Determine the [X, Y] coordinate at the center of the cell enclosing the given text.  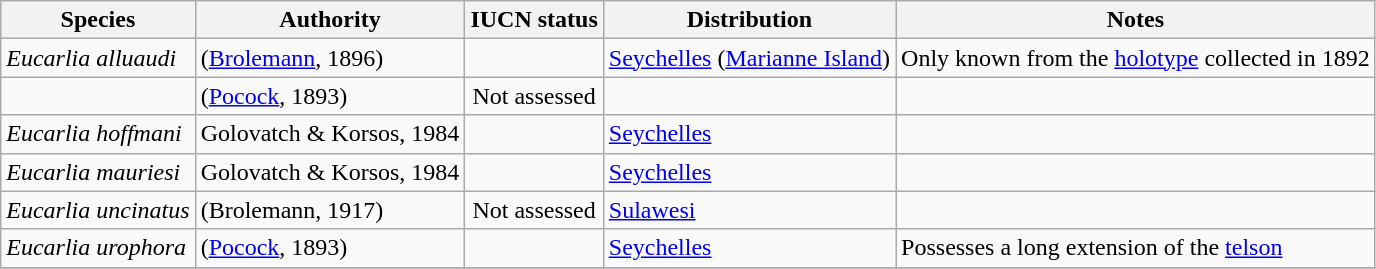
Notes [1136, 20]
IUCN status [534, 20]
Possesses a long extension of the telson [1136, 248]
Seychelles (Marianne Island) [749, 58]
Species [98, 20]
Only known from the holotype collected in 1892 [1136, 58]
(Brolemann, 1917) [330, 210]
Eucarlia urophora [98, 248]
Eucarlia mauriesi [98, 172]
Authority [330, 20]
Sulawesi [749, 210]
Eucarlia uncinatus [98, 210]
Distribution [749, 20]
Eucarlia alluaudi [98, 58]
(Brolemann, 1896) [330, 58]
Eucarlia hoffmani [98, 134]
